Return [X, Y] of the center of cell containing provided text 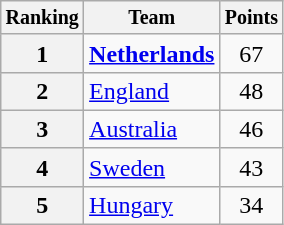
Hungary [152, 205]
Sweden [152, 167]
Points [252, 18]
2 [42, 91]
Ranking [42, 18]
3 [42, 129]
67 [252, 53]
Netherlands [152, 53]
5 [42, 205]
Australia [152, 129]
1 [42, 53]
Team [152, 18]
46 [252, 129]
34 [252, 205]
43 [252, 167]
England [152, 91]
4 [42, 167]
48 [252, 91]
